Determine the (X, Y) coordinate at the center of the cell enclosing the given text.  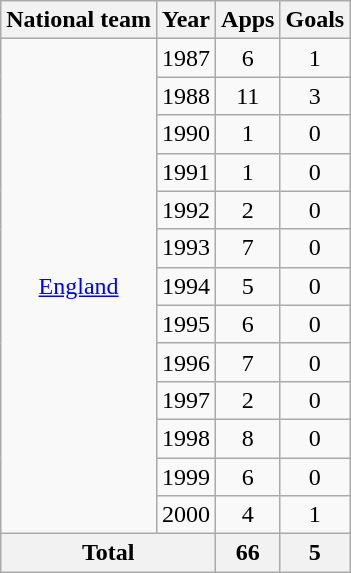
Apps (248, 20)
Goals (315, 20)
1988 (186, 96)
1992 (186, 210)
1991 (186, 172)
4 (248, 515)
1996 (186, 362)
1999 (186, 477)
1994 (186, 286)
Total (108, 553)
3 (315, 96)
66 (248, 553)
2000 (186, 515)
National team (79, 20)
Year (186, 20)
1998 (186, 438)
11 (248, 96)
1990 (186, 134)
England (79, 286)
1995 (186, 324)
8 (248, 438)
1997 (186, 400)
1987 (186, 58)
1993 (186, 248)
